Determine the [x, y] coordinate at the center of the cell enclosing the given text.  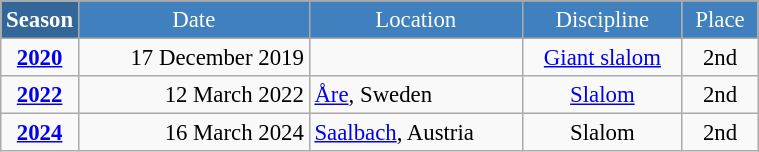
2020 [40, 58]
Place [720, 20]
Saalbach, Austria [416, 133]
16 March 2024 [194, 133]
17 December 2019 [194, 58]
2022 [40, 95]
Season [40, 20]
Discipline [602, 20]
Location [416, 20]
12 March 2022 [194, 95]
2024 [40, 133]
Giant slalom [602, 58]
Åre, Sweden [416, 95]
Date [194, 20]
